Pinpoint the cell where the given text exists, returning its (X, Y) midpoint coordinate. 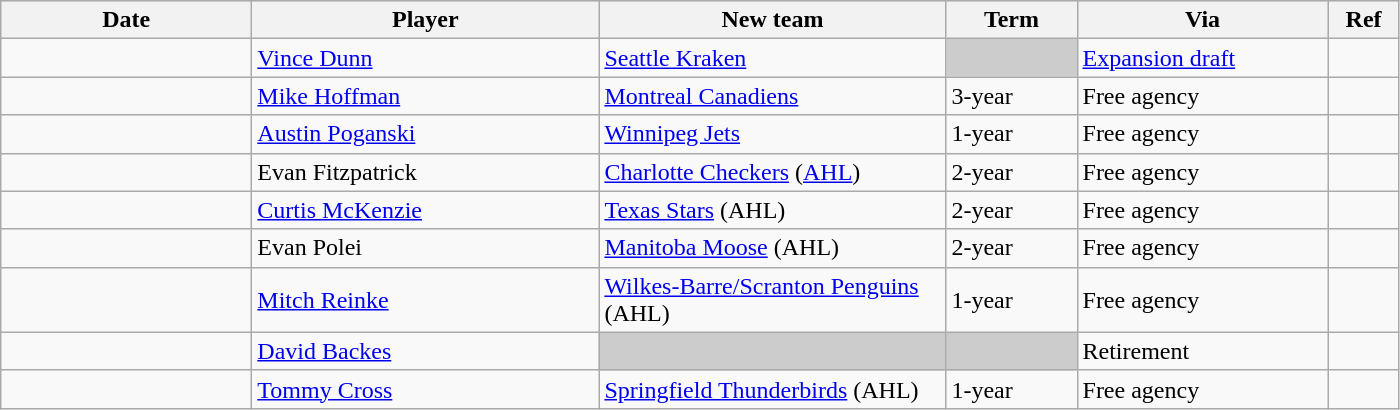
Winnipeg Jets (772, 134)
Manitoba Moose (AHL) (772, 248)
Date (126, 20)
Curtis McKenzie (426, 210)
3-year (1012, 96)
Via (1202, 20)
Wilkes-Barre/Scranton Penguins (AHL) (772, 300)
Term (1012, 20)
Texas Stars (AHL) (772, 210)
Seattle Kraken (772, 58)
Retirement (1202, 351)
Austin Poganski (426, 134)
Expansion draft (1202, 58)
Tommy Cross (426, 389)
Evan Polei (426, 248)
David Backes (426, 351)
Vince Dunn (426, 58)
Mike Hoffman (426, 96)
Mitch Reinke (426, 300)
New team (772, 20)
Charlotte Checkers (AHL) (772, 172)
Montreal Canadiens (772, 96)
Ref (1364, 20)
Evan Fitzpatrick (426, 172)
Springfield Thunderbirds (AHL) (772, 389)
Player (426, 20)
